For the text-containing cell, return its midpoint in (X, Y) coordinate format. 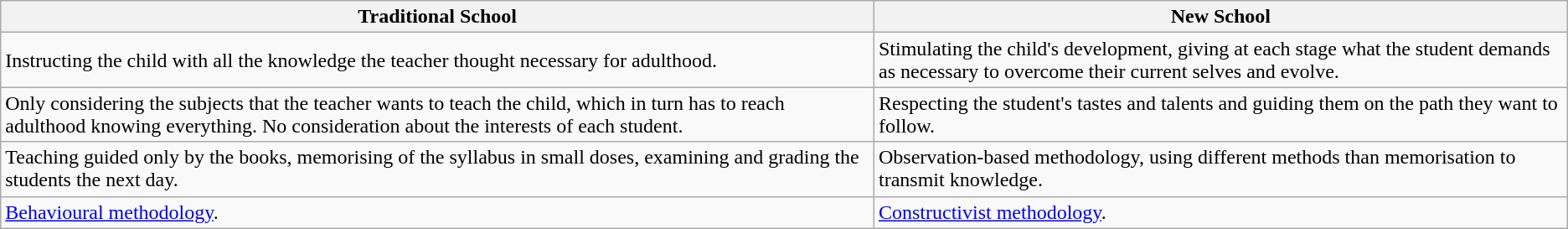
Respecting the student's tastes and talents and guiding them on the path they want to follow. (1220, 114)
Teaching guided only by the books, memorising of the syllabus in small doses, examining and grading the students the next day. (437, 169)
Stimulating the child's development, giving at each stage what the student demands as necessary to overcome their current selves and evolve. (1220, 60)
New School (1220, 17)
Behavioural methodology. (437, 212)
Instructing the child with all the knowledge the teacher thought necessary for adulthood. (437, 60)
Traditional School (437, 17)
Observation-based methodology, using different methods than memorisation to transmit knowledge. (1220, 169)
Constructivist methodology. (1220, 212)
